Extract the (x, y) coordinate from the center of the cell holding the provided text.  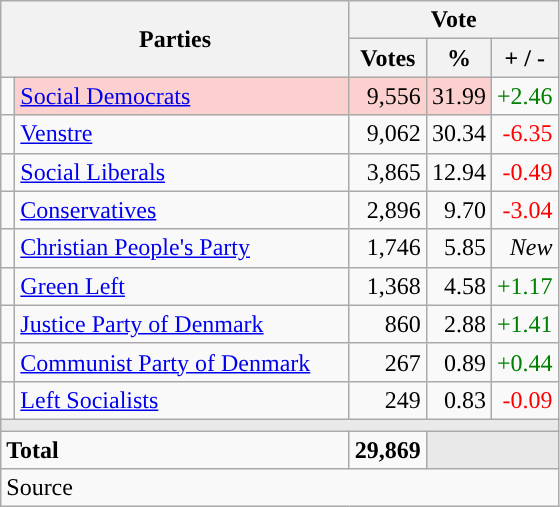
3,865 (388, 172)
267 (388, 362)
Christian People's Party (182, 248)
Conservatives (182, 210)
0.83 (458, 400)
New (524, 248)
Source (280, 488)
31.99 (458, 96)
Justice Party of Denmark (182, 324)
+ / - (524, 58)
Communist Party of Denmark (182, 362)
+2.46 (524, 96)
12.94 (458, 172)
0.89 (458, 362)
9.70 (458, 210)
860 (388, 324)
5.85 (458, 248)
-6.35 (524, 134)
-3.04 (524, 210)
Venstre (182, 134)
2,896 (388, 210)
Votes (388, 58)
Green Left (182, 286)
4.58 (458, 286)
Parties (176, 39)
249 (388, 400)
1,746 (388, 248)
Left Socialists (182, 400)
Social Democrats (182, 96)
30.34 (458, 134)
% (458, 58)
9,062 (388, 134)
+1.17 (524, 286)
29,869 (388, 449)
Social Liberals (182, 172)
+0.44 (524, 362)
Total (176, 449)
1,368 (388, 286)
-0.49 (524, 172)
9,556 (388, 96)
+1.41 (524, 324)
2.88 (458, 324)
-0.09 (524, 400)
Vote (454, 20)
